Search for the cell housing the specified text and yield its (X, Y) center coordinate. 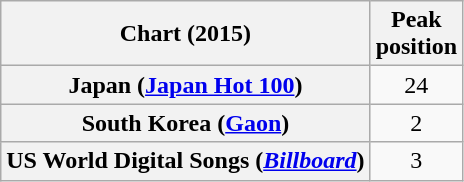
24 (416, 85)
South Korea (Gaon) (186, 123)
Japan (Japan Hot 100) (186, 85)
Chart (2015) (186, 34)
3 (416, 161)
Peakposition (416, 34)
US World Digital Songs (Billboard) (186, 161)
2 (416, 123)
